For the text-containing cell, return its midpoint in [X, Y] coordinate format. 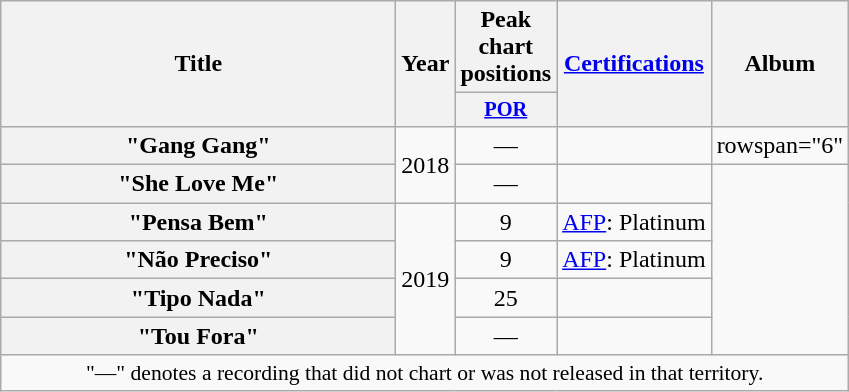
Certifications [634, 64]
"Pensa Bem" [198, 222]
Year [426, 64]
Title [198, 64]
Album [780, 64]
rowspan="6" [780, 145]
"She Love Me" [198, 184]
"Tou Fora" [198, 336]
"Tipo Nada" [198, 298]
25 [506, 298]
Peak chart positions [506, 47]
"—" denotes a recording that did not chart or was not released in that territory. [425, 373]
"Não Preciso" [198, 260]
"Gang Gang" [198, 145]
POR [506, 110]
2019 [426, 279]
2018 [426, 164]
